Identify which cell holds the provided text, then report its [X, Y] central coordinate. 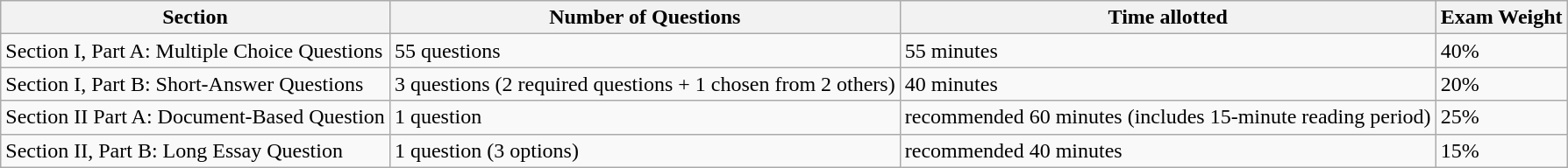
recommended 60 minutes (includes 15-minute reading period) [1168, 117]
55 questions [645, 51]
Section I, Part A: Multiple Choice Questions [196, 51]
3 questions (2 required questions + 1 chosen from 2 others) [645, 84]
1 question [645, 117]
1 question (3 options) [645, 150]
25% [1501, 117]
Exam Weight [1501, 17]
15% [1501, 150]
Number of Questions [645, 17]
Time allotted [1168, 17]
Section I, Part B: Short-Answer Questions [196, 84]
Section II Part A: Document-Based Question [196, 117]
Section II, Part B: Long Essay Question [196, 150]
40% [1501, 51]
40 minutes [1168, 84]
recommended 40 minutes [1168, 150]
20% [1501, 84]
55 minutes [1168, 51]
Section [196, 17]
